Pinpoint the cell where the given text exists, returning its [x, y] midpoint coordinate. 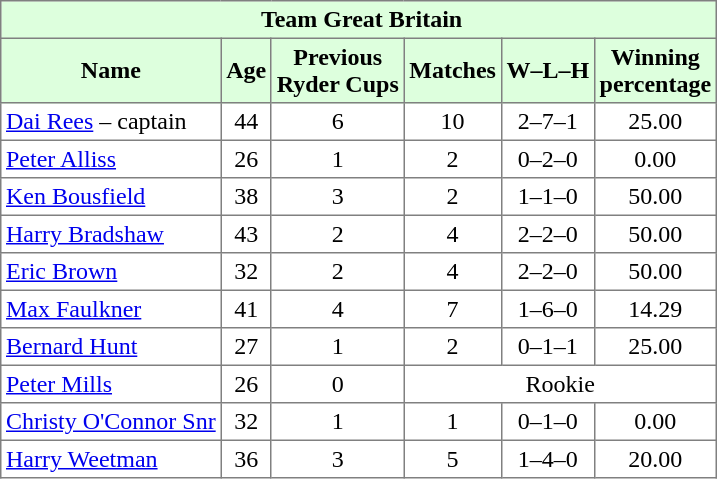
Peter Alliss [111, 159]
1–4–0 [548, 459]
Peter Mills [111, 384]
Bernard Hunt [111, 347]
5 [452, 459]
Winningpercentage [655, 70]
Name [111, 70]
27 [246, 347]
Ken Bousfield [111, 197]
44 [246, 122]
14.29 [655, 309]
PreviousRyder Cups [338, 70]
10 [452, 122]
0 [338, 384]
0–1–0 [548, 422]
0–1–1 [548, 347]
6 [338, 122]
36 [246, 459]
1–6–0 [548, 309]
7 [452, 309]
Max Faulkner [111, 309]
2–7–1 [548, 122]
0–2–0 [548, 159]
Harry Bradshaw [111, 234]
Eric Brown [111, 272]
Christy O'Connor Snr [111, 422]
20.00 [655, 459]
Matches [452, 70]
Dai Rees – captain [111, 122]
Harry Weetman [111, 459]
38 [246, 197]
Age [246, 70]
Rookie [560, 384]
41 [246, 309]
43 [246, 234]
1–1–0 [548, 197]
Team Great Britain [359, 20]
W–L–H [548, 70]
